Pinpoint the cell where the given text exists, returning its [x, y] midpoint coordinate. 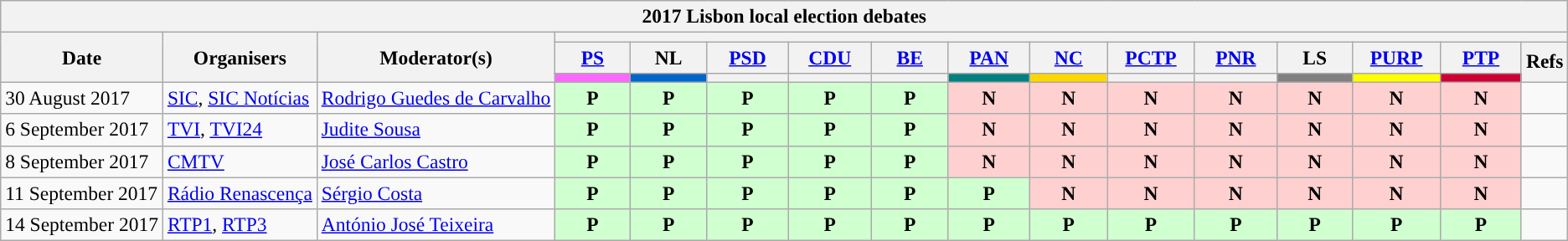
PCTP [1151, 57]
PSD [747, 57]
António José Teixeira [436, 224]
30 August 2017 [82, 98]
11 September 2017 [82, 193]
NC [1069, 57]
Sérgio Costa [436, 193]
Rodrigo Guedes de Carvalho [436, 98]
PURP [1397, 57]
José Carlos Castro [436, 162]
PAN [989, 57]
6 September 2017 [82, 130]
SIC, SIC Notícias [240, 98]
Organisers [240, 57]
TVI, TVI24 [240, 130]
NL [668, 57]
Refs [1545, 62]
BE [910, 57]
PS [593, 57]
PNR [1236, 57]
CDU [830, 57]
PTP [1481, 57]
LS [1315, 57]
8 September 2017 [82, 162]
RTP1, RTP3 [240, 224]
Moderator(s) [436, 57]
2017 Lisbon local election debates [784, 16]
CMTV [240, 162]
Judite Sousa [436, 130]
Date [82, 57]
Rádio Renascença [240, 193]
14 September 2017 [82, 224]
